Pinpoint the cell where the given text exists, returning its [x, y] midpoint coordinate. 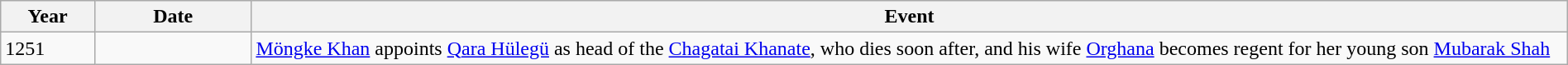
Year [48, 17]
Date [172, 17]
Event [910, 17]
1251 [48, 48]
